Return the [X, Y] coordinate for the center point of the cell that contains the specified text.  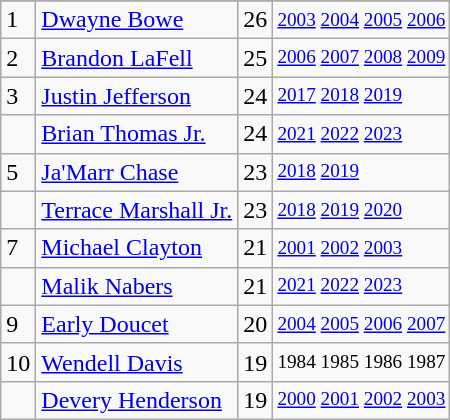
Terrace Marshall Jr. [137, 210]
Dwayne Bowe [137, 20]
2 [18, 58]
2004 2005 2006 2007 [362, 324]
Brian Thomas Jr. [137, 134]
Ja'Marr Chase [137, 172]
3 [18, 96]
2017 2018 2019 [362, 96]
Devery Henderson [137, 400]
10 [18, 362]
2000 2001 2002 2003 [362, 400]
5 [18, 172]
Michael Clayton [137, 248]
25 [256, 58]
Justin Jefferson [137, 96]
26 [256, 20]
2018 2019 [362, 172]
9 [18, 324]
Brandon LaFell [137, 58]
2006 2007 2008 2009 [362, 58]
2003 2004 2005 2006 [362, 20]
2018 2019 2020 [362, 210]
1 [18, 20]
Malik Nabers [137, 286]
Wendell Davis [137, 362]
1984 1985 1986 1987 [362, 362]
20 [256, 324]
Early Doucet [137, 324]
2001 2002 2003 [362, 248]
7 [18, 248]
